Scan for the cell matching the given text and deliver its (X, Y) coordinate at center. 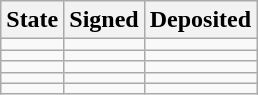
Deposited (200, 20)
Signed (104, 20)
State (32, 20)
